From the cell containing the given text, extract its center point as [x, y] coordinate. 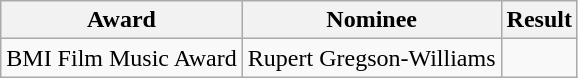
Rupert Gregson-Williams [372, 58]
Nominee [372, 20]
Result [539, 20]
BMI Film Music Award [122, 58]
Award [122, 20]
